Return (X, Y) of the center of cell containing provided text 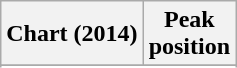
Chart (2014) (72, 34)
Peakposition (189, 34)
